Determine the [x, y] coordinate at the center of the cell enclosing the given text.  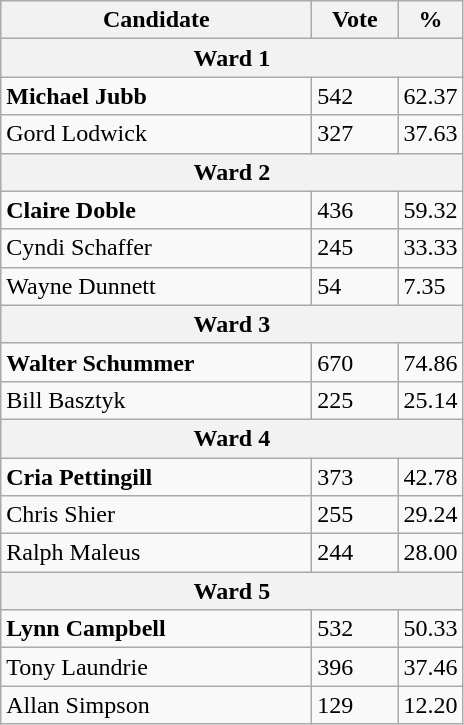
Wayne Dunnett [156, 286]
373 [355, 477]
74.86 [430, 362]
37.46 [430, 667]
Chris Shier [156, 515]
29.24 [430, 515]
Claire Doble [156, 210]
Lynn Campbell [156, 629]
327 [355, 134]
% [430, 20]
59.32 [430, 210]
Ward 5 [232, 591]
245 [355, 248]
542 [355, 96]
Cria Pettingill [156, 477]
670 [355, 362]
Gord Lodwick [156, 134]
7.35 [430, 286]
25.14 [430, 400]
Ward 4 [232, 438]
28.00 [430, 553]
Bill Basztyk [156, 400]
Candidate [156, 20]
62.37 [430, 96]
436 [355, 210]
12.20 [430, 705]
Tony Laundrie [156, 667]
Allan Simpson [156, 705]
244 [355, 553]
Vote [355, 20]
37.63 [430, 134]
33.33 [430, 248]
Cyndi Schaffer [156, 248]
532 [355, 629]
Ralph Maleus [156, 553]
Ward 3 [232, 324]
225 [355, 400]
54 [355, 286]
Ward 2 [232, 172]
Ward 1 [232, 58]
255 [355, 515]
Michael Jubb [156, 96]
Walter Schummer [156, 362]
50.33 [430, 629]
42.78 [430, 477]
396 [355, 667]
129 [355, 705]
